Detect which cell encompasses the target text, then output its (X, Y) center coordinate. 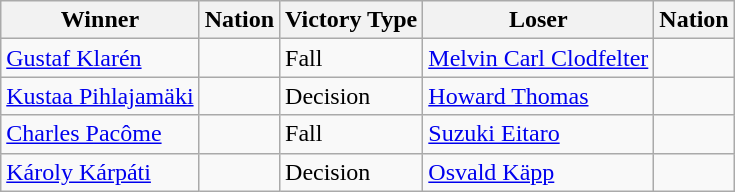
Osvald Käpp (538, 172)
Winner (100, 20)
Kustaa Pihlajamäki (100, 96)
Suzuki Eitaro (538, 134)
Gustaf Klarén (100, 58)
Károly Kárpáti (100, 172)
Loser (538, 20)
Melvin Carl Clodfelter (538, 58)
Victory Type (352, 20)
Charles Pacôme (100, 134)
Howard Thomas (538, 96)
